Return the [x, y] coordinate for the center point of the cell that contains the specified text.  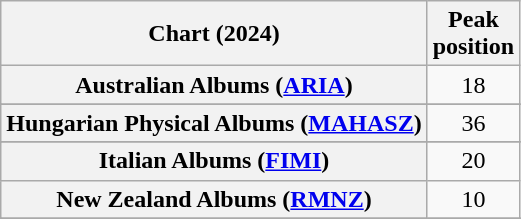
20 [473, 161]
Italian Albums (FIMI) [214, 161]
10 [473, 199]
Australian Albums (ARIA) [214, 85]
New Zealand Albums (RMNZ) [214, 199]
Hungarian Physical Albums (MAHASZ) [214, 123]
Peakposition [473, 34]
36 [473, 123]
18 [473, 85]
Chart (2024) [214, 34]
